Output the (x, y) coordinate of the center of the cell containing the given text.  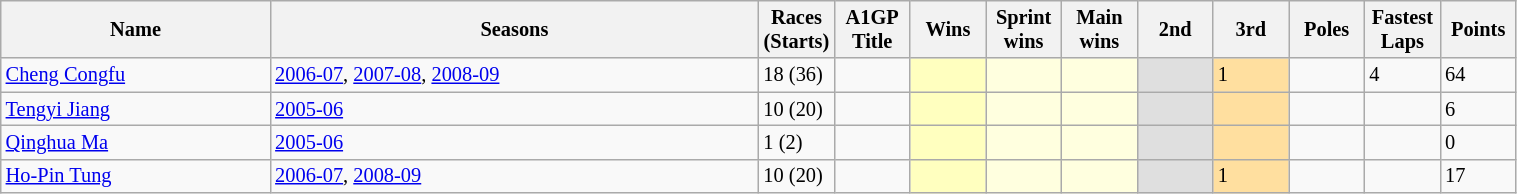
FastestLaps (1403, 29)
Seasons (514, 29)
Points (1478, 29)
64 (1478, 75)
Tengyi Jiang (136, 109)
Wins (948, 29)
2nd (1175, 29)
18 (36) (797, 75)
Qinghua Ma (136, 142)
A1GP Title (872, 29)
1 (2) (797, 142)
Poles (1327, 29)
0 (1478, 142)
Mainwins (1100, 29)
2006-07, 2008-09 (514, 176)
6 (1478, 109)
Name (136, 29)
3rd (1251, 29)
Cheng Congfu (136, 75)
Races(Starts) (797, 29)
2006-07, 2007-08, 2008-09 (514, 75)
Sprintwins (1024, 29)
4 (1403, 75)
Ho-Pin Tung (136, 176)
17 (1478, 176)
